Determine the (x, y) coordinate at the center of the cell enclosing the given text.  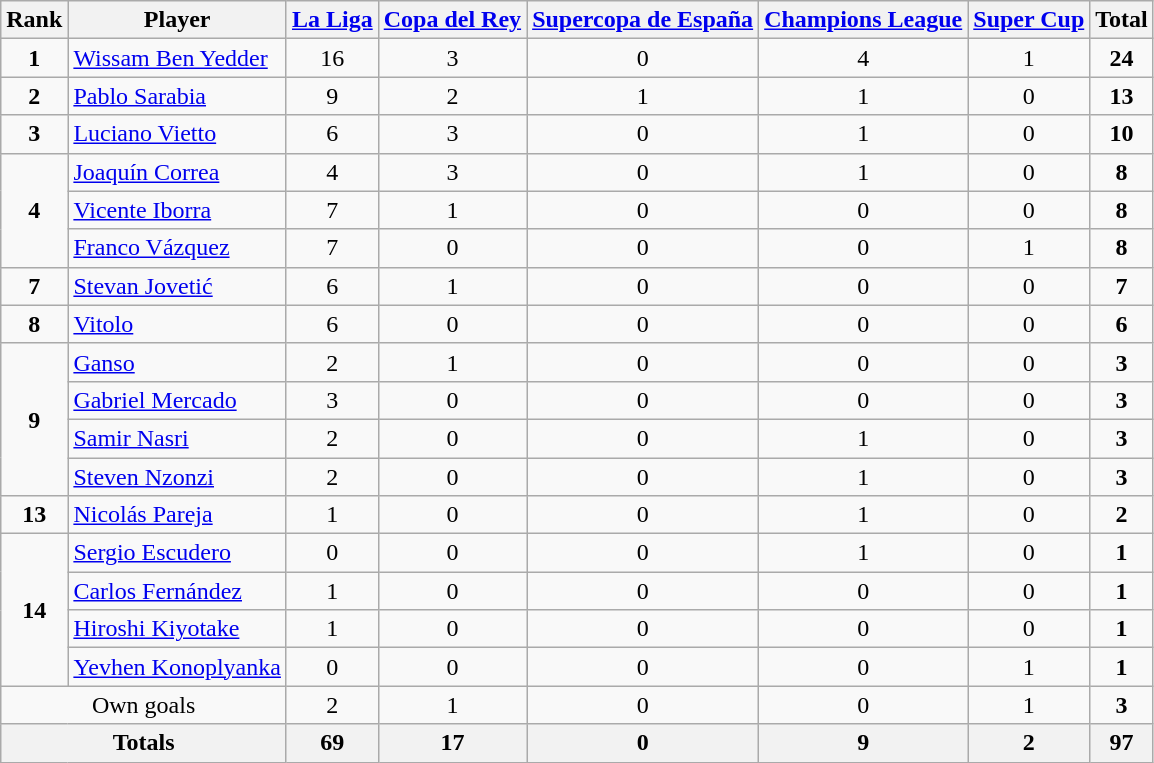
Rank (34, 20)
Vitolo (178, 324)
La Liga (332, 20)
Supercopa de España (643, 20)
Joaquín Correa (178, 172)
Gabriel Mercado (178, 400)
Ganso (178, 362)
Franco Vázquez (178, 248)
Samir Nasri (178, 438)
Yevhen Konoplyanka (178, 667)
Pablo Sarabia (178, 96)
Hiroshi Kiyotake (178, 629)
Vicente Iborra (178, 210)
Wissam Ben Yedder (178, 58)
14 (34, 610)
Stevan Jovetić (178, 286)
16 (332, 58)
97 (1122, 743)
Nicolás Pareja (178, 515)
10 (1122, 134)
Super Cup (1029, 20)
Total (1122, 20)
Copa del Rey (452, 20)
Sergio Escudero (178, 553)
Champions League (864, 20)
Luciano Vietto (178, 134)
Own goals (144, 705)
Player (178, 20)
Carlos Fernández (178, 591)
17 (452, 743)
69 (332, 743)
Steven Nzonzi (178, 477)
24 (1122, 58)
Totals (144, 743)
